Detect which cell encompasses the target text, then output its (X, Y) center coordinate. 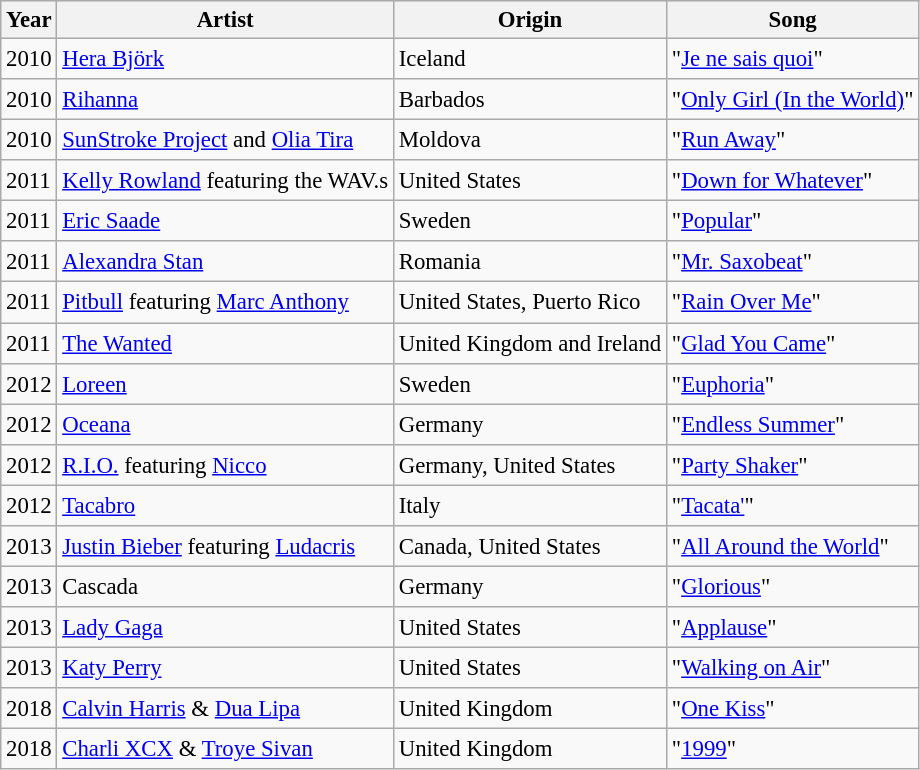
Canada, United States (530, 546)
"Run Away" (793, 140)
"Mr. Saxobeat" (793, 262)
Katy Perry (225, 668)
"Je ne sais quoi" (793, 60)
"1999" (793, 750)
"Glorious" (793, 586)
Justin Bieber featuring Ludacris (225, 546)
Italy (530, 506)
United States, Puerto Rico (530, 302)
"Glad You Came" (793, 344)
"Euphoria" (793, 384)
Tacabro (225, 506)
Lady Gaga (225, 628)
"Endless Summer" (793, 424)
Loreen (225, 384)
Iceland (530, 60)
SunStroke Project and Olia Tira (225, 140)
"Tacata'" (793, 506)
United Kingdom and Ireland (530, 344)
Charli XCX & Troye Sivan (225, 750)
Oceana (225, 424)
Origin (530, 20)
"Only Girl (In the World)" (793, 100)
Cascada (225, 586)
Song (793, 20)
"Party Shaker" (793, 464)
Kelly Rowland featuring the WAV.s (225, 180)
"Down for Whatever" (793, 180)
Germany, United States (530, 464)
"Popular" (793, 222)
"Rain Over Me" (793, 302)
Barbados (530, 100)
Hera Björk (225, 60)
Calvin Harris & Dua Lipa (225, 708)
R.I.O. featuring Nicco (225, 464)
"All Around the World" (793, 546)
Eric Saade (225, 222)
Pitbull featuring Marc Anthony (225, 302)
Alexandra Stan (225, 262)
Year (29, 20)
The Wanted (225, 344)
Artist (225, 20)
Rihanna (225, 100)
"One Kiss" (793, 708)
"Applause" (793, 628)
"Walking on Air" (793, 668)
Romania (530, 262)
Moldova (530, 140)
